From the cell containing the given text, extract its center point as [X, Y] coordinate. 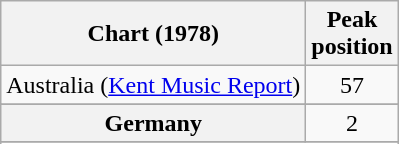
Australia (Kent Music Report) [154, 85]
2 [352, 123]
Peakposition [352, 34]
Chart (1978) [154, 34]
57 [352, 85]
Germany [154, 123]
